Return the [X, Y] coordinate for the center point of the cell that contains the specified text.  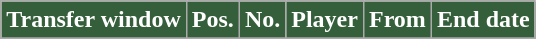
Transfer window [94, 20]
Pos. [212, 20]
End date [483, 20]
From [397, 20]
Player [325, 20]
No. [262, 20]
